Provide the (x, y) coordinate of the cell's center where the given text is located.  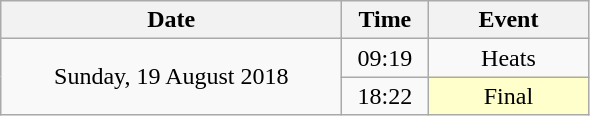
Time (385, 20)
18:22 (385, 96)
Sunday, 19 August 2018 (172, 77)
Event (508, 20)
09:19 (385, 58)
Heats (508, 58)
Date (172, 20)
Final (508, 96)
